Return the (x, y) coordinate for the center point of the cell that contains the specified text.  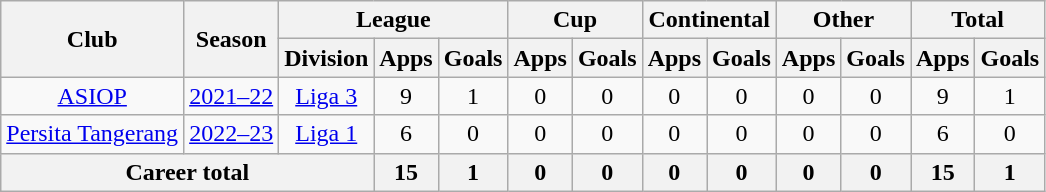
Total (977, 20)
Continental (709, 20)
Club (92, 39)
Liga 1 (326, 134)
2022–23 (232, 134)
ASIOP (92, 96)
Division (326, 58)
Season (232, 39)
Career total (188, 172)
Cup (575, 20)
2021–22 (232, 96)
Other (843, 20)
League (394, 20)
Liga 3 (326, 96)
Persita Tangerang (92, 134)
